For the text-containing cell, return its midpoint in [x, y] coordinate format. 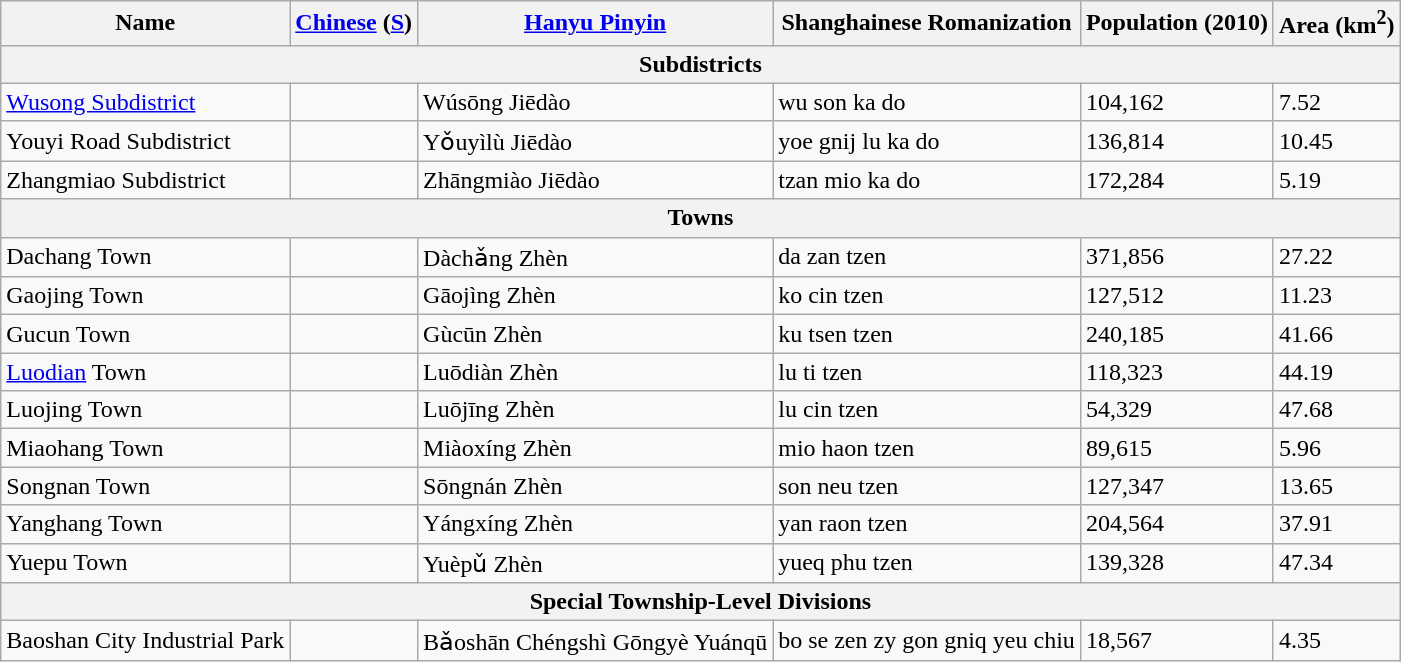
172,284 [1176, 180]
118,323 [1176, 372]
89,615 [1176, 448]
Zhangmiao Subdistrict [146, 180]
371,856 [1176, 257]
Wusong Subdistrict [146, 102]
Gaojing Town [146, 296]
204,564 [1176, 524]
tzan mio ka do [927, 180]
47.68 [1336, 410]
Population (2010) [1176, 24]
ku tsen tzen [927, 334]
Bǎoshān Chéngshì Gōngyè Yuánqū [596, 641]
Special Township-Level Divisions [700, 602]
10.45 [1336, 141]
yoe gnij lu ka do [927, 141]
Yanghang Town [146, 524]
7.52 [1336, 102]
127,512 [1176, 296]
Towns [700, 218]
Name [146, 24]
yan raon tzen [927, 524]
Miàoxíng Zhèn [596, 448]
Sōngnán Zhèn [596, 486]
Subdistricts [700, 64]
lu cin tzen [927, 410]
13.65 [1336, 486]
139,328 [1176, 563]
Songnan Town [146, 486]
Gāojìng Zhèn [596, 296]
yueq phu tzen [927, 563]
Luōdiàn Zhèn [596, 372]
Luojing Town [146, 410]
Yǒuyìlù Jiēdào [596, 141]
37.91 [1336, 524]
Gùcūn Zhèn [596, 334]
bo se zen zy gon gniq yeu chiu [927, 641]
41.66 [1336, 334]
Hanyu Pinyin [596, 24]
240,185 [1176, 334]
wu son ka do [927, 102]
Youyi Road Subdistrict [146, 141]
5.19 [1336, 180]
lu ti tzen [927, 372]
18,567 [1176, 641]
54,329 [1176, 410]
27.22 [1336, 257]
Luodian Town [146, 372]
Yuèpǔ Zhèn [596, 563]
11.23 [1336, 296]
Wúsōng Jiēdào [596, 102]
Area (km2) [1336, 24]
Yángxíng Zhèn [596, 524]
Yuepu Town [146, 563]
Miaohang Town [146, 448]
104,162 [1176, 102]
da zan tzen [927, 257]
44.19 [1336, 372]
5.96 [1336, 448]
136,814 [1176, 141]
Baoshan City Industrial Park [146, 641]
Chinese (S) [354, 24]
Dachang Town [146, 257]
127,347 [1176, 486]
Luōjīng Zhèn [596, 410]
4.35 [1336, 641]
Zhāngmiào Jiēdào [596, 180]
Shanghainese Romanization [927, 24]
mio haon tzen [927, 448]
47.34 [1336, 563]
ko cin tzen [927, 296]
son neu tzen [927, 486]
Dàchǎng Zhèn [596, 257]
Gucun Town [146, 334]
